From the cell containing the given text, extract its center point as [X, Y] coordinate. 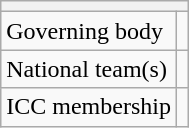
National team(s) [89, 69]
ICC membership [89, 107]
Governing body [89, 31]
